For the text-containing cell, return its midpoint in (x, y) coordinate format. 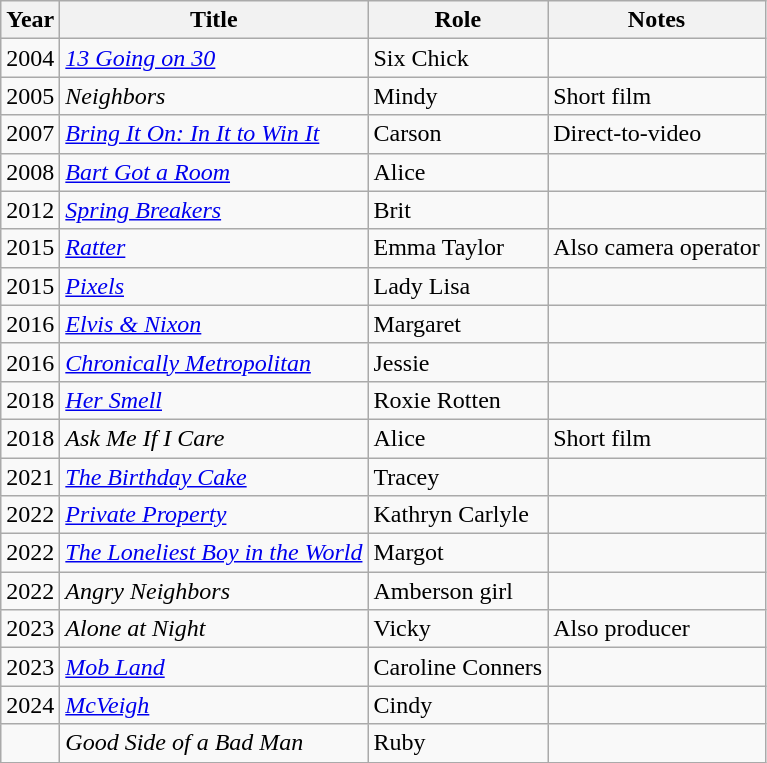
Tracey (458, 477)
Jessie (458, 362)
Mob Land (214, 667)
Carson (458, 134)
Year (30, 20)
Six Chick (458, 58)
Lady Lisa (458, 286)
Mindy (458, 96)
Alone at Night (214, 629)
Roxie Rotten (458, 400)
Ratter (214, 248)
Elvis & Nixon (214, 324)
Ruby (458, 743)
Angry Neighbors (214, 591)
Role (458, 20)
Bring It On: In It to Win It (214, 134)
2024 (30, 705)
13 Going on 30 (214, 58)
Amberson girl (458, 591)
McVeigh (214, 705)
Private Property (214, 515)
Also producer (657, 629)
Direct-to-video (657, 134)
2005 (30, 96)
Chronically Metropolitan (214, 362)
Ask Me If I Care (214, 438)
Margot (458, 553)
Bart Got a Room (214, 172)
Good Side of a Bad Man (214, 743)
Also camera operator (657, 248)
Title (214, 20)
Neighbors (214, 96)
Caroline Conners (458, 667)
Vicky (458, 629)
Pixels (214, 286)
2021 (30, 477)
2012 (30, 210)
The Birthday Cake (214, 477)
Kathryn Carlyle (458, 515)
Emma Taylor (458, 248)
Spring Breakers (214, 210)
2004 (30, 58)
2008 (30, 172)
Cindy (458, 705)
Brit (458, 210)
Her Smell (214, 400)
2007 (30, 134)
Notes (657, 20)
The Loneliest Boy in the World (214, 553)
Margaret (458, 324)
